Scan for the cell matching the given text and deliver its (x, y) coordinate at center. 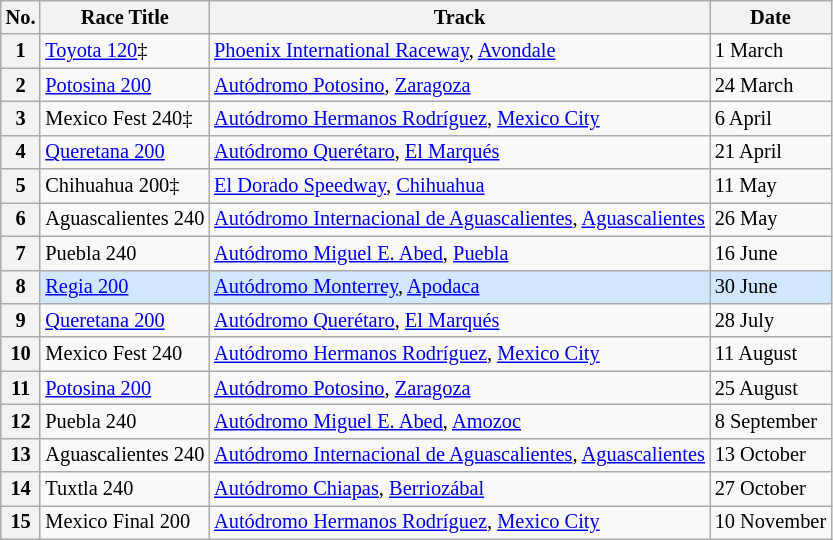
3 (21, 118)
6 (21, 219)
16 June (770, 253)
8 September (770, 421)
2 (21, 85)
1 March (770, 51)
Mexico Fest 240‡ (124, 118)
28 July (770, 320)
No. (21, 17)
Track (460, 17)
21 April (770, 152)
9 (21, 320)
Autódromo Monterrey, Apodaca (460, 287)
10 (21, 354)
Autódromo Miguel E. Abed, Puebla (460, 253)
24 March (770, 85)
15 (21, 522)
6 April (770, 118)
Autódromo Chiapas, Berriozábal (460, 489)
12 (21, 421)
11 August (770, 354)
7 (21, 253)
Chihuahua 200‡ (124, 186)
Mexico Final 200 (124, 522)
13 (21, 455)
Tuxtla 240 (124, 489)
Mexico Fest 240 (124, 354)
13 October (770, 455)
El Dorado Speedway, Chihuahua (460, 186)
26 May (770, 219)
4 (21, 152)
Autódromo Miguel E. Abed, Amozoc (460, 421)
5 (21, 186)
Race Title (124, 17)
11 May (770, 186)
30 June (770, 287)
10 November (770, 522)
27 October (770, 489)
11 (21, 388)
Phoenix International Raceway, Avondale (460, 51)
14 (21, 489)
1 (21, 51)
Toyota 120‡ (124, 51)
25 August (770, 388)
8 (21, 287)
Date (770, 17)
Regia 200 (124, 287)
